Pinpoint the cell where the given text exists, returning its [x, y] midpoint coordinate. 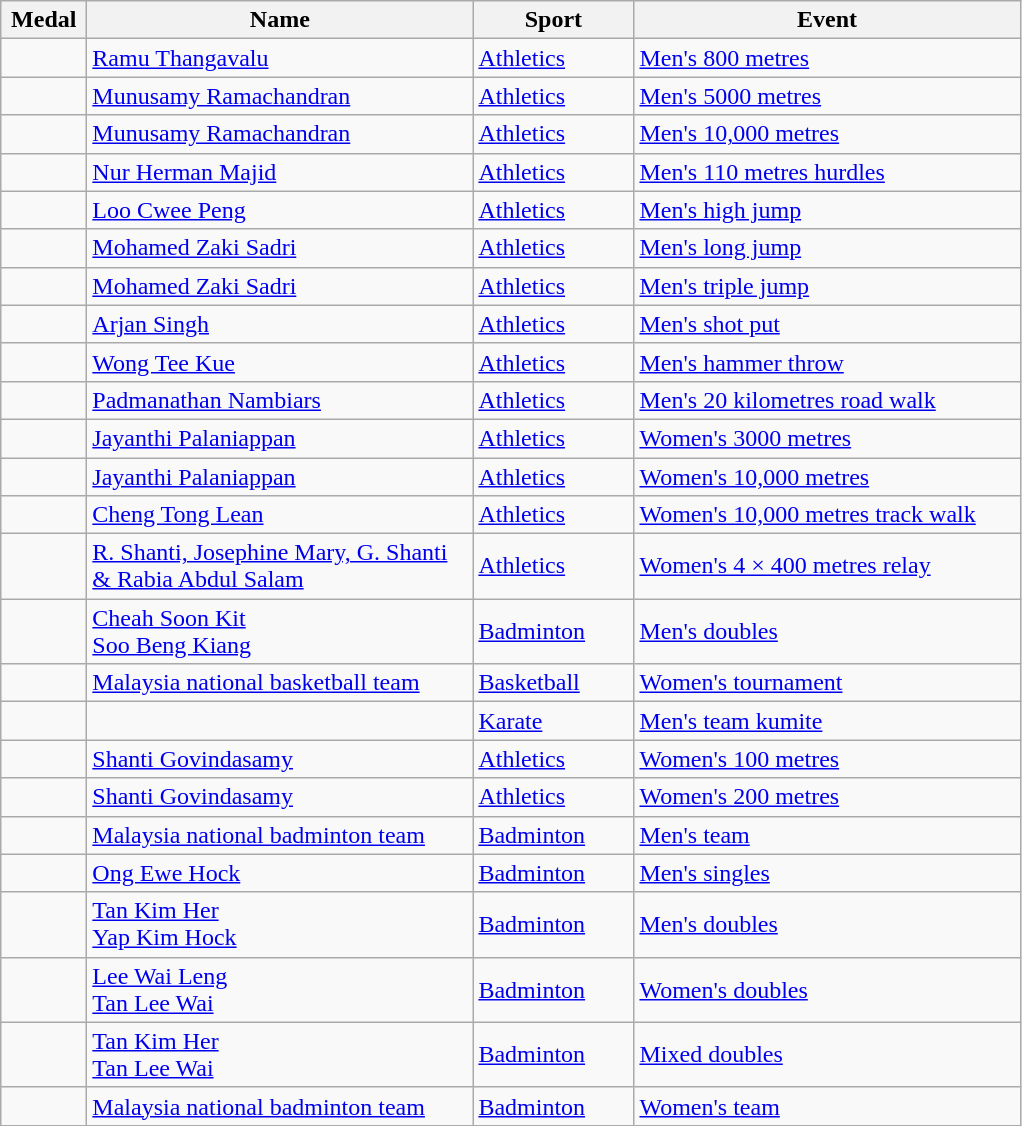
Men's long jump [827, 248]
Women's 100 metres [827, 759]
Nur Herman Majid [280, 172]
Men's team kumite [827, 721]
Men's hammer throw [827, 362]
Women's 10,000 metres track walk [827, 515]
Men's 20 kilometres road walk [827, 400]
Men's triple jump [827, 286]
Women's 3000 metres [827, 438]
Basketball [554, 683]
Men's 5000 metres [827, 96]
Women's team [827, 1106]
Name [280, 20]
Tan Kim HerTan Lee Wai [280, 1054]
Padmanathan Nambiars [280, 400]
Cheah Soon KitSoo Beng Kiang [280, 632]
Malaysia national basketball team [280, 683]
Men's 110 metres hurdles [827, 172]
Men's singles [827, 873]
Women's 4 × 400 metres relay [827, 566]
Men's 10,000 metres [827, 134]
Cheng Tong Lean [280, 515]
Men's shot put [827, 324]
Tan Kim HerYap Kim Hock [280, 924]
Karate [554, 721]
Women's doubles [827, 990]
Medal [44, 20]
Event [827, 20]
R. Shanti, Josephine Mary, G. Shanti & Rabia Abdul Salam [280, 566]
Women's 200 metres [827, 797]
Wong Tee Kue [280, 362]
Arjan Singh [280, 324]
Women's tournament [827, 683]
Ramu Thangavalu [280, 58]
Women's 10,000 metres [827, 477]
Loo Cwee Peng [280, 210]
Mixed doubles [827, 1054]
Men's high jump [827, 210]
Men's team [827, 835]
Lee Wai LengTan Lee Wai [280, 990]
Sport [554, 20]
Ong Ewe Hock [280, 873]
Men's 800 metres [827, 58]
